From the cell containing the given text, extract its center point as [x, y] coordinate. 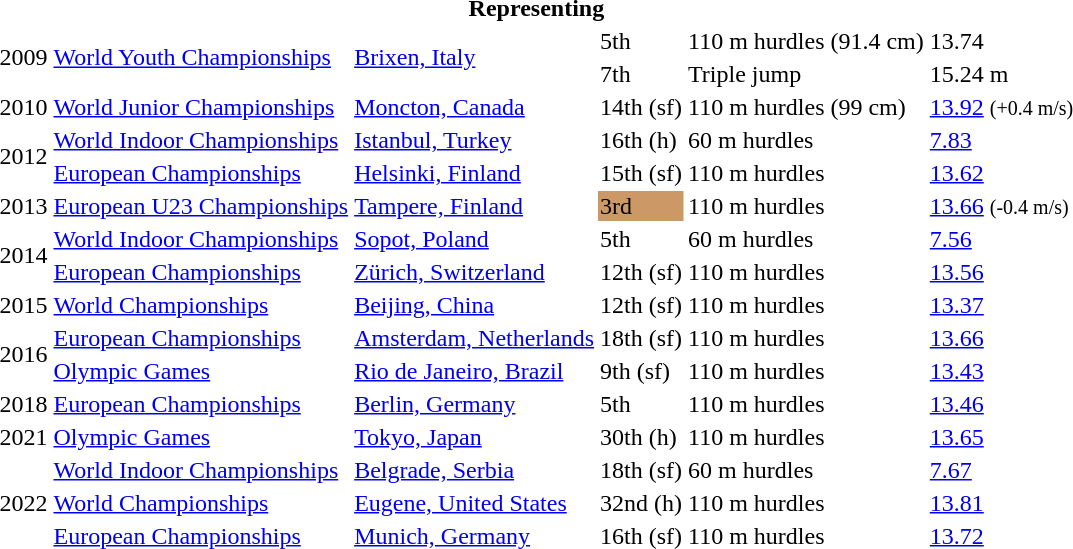
9th (sf) [642, 371]
7th [642, 74]
World Youth Championships [201, 58]
Brixen, Italy [474, 58]
European U23 Championships [201, 206]
Zürich, Switzerland [474, 272]
16th (h) [642, 140]
Sopot, Poland [474, 239]
Belgrade, Serbia [474, 470]
World Junior Championships [201, 107]
Helsinki, Finland [474, 173]
15th (sf) [642, 173]
110 m hurdles (91.4 cm) [806, 41]
Moncton, Canada [474, 107]
Amsterdam, Netherlands [474, 338]
Beijing, China [474, 305]
110 m hurdles (99 cm) [806, 107]
30th (h) [642, 437]
Triple jump [806, 74]
Rio de Janeiro, Brazil [474, 371]
Tampere, Finland [474, 206]
Istanbul, Turkey [474, 140]
14th (sf) [642, 107]
32nd (h) [642, 503]
Berlin, Germany [474, 404]
Eugene, United States [474, 503]
Tokyo, Japan [474, 437]
3rd [642, 206]
